Provide the [X, Y] coordinate of the cell's center where the given text is located.  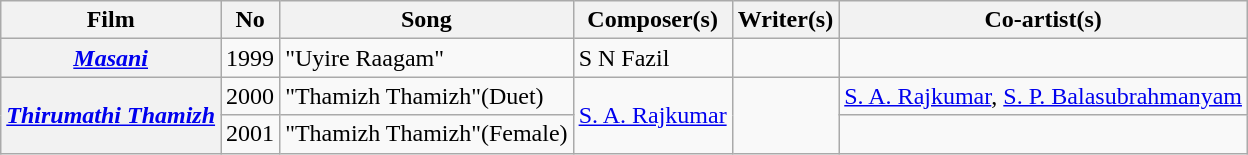
1999 [250, 58]
Song [426, 20]
No [250, 20]
Co-artist(s) [1044, 20]
Writer(s) [786, 20]
S. A. Rajkumar, S. P. Balasubrahmanyam [1044, 96]
2001 [250, 134]
Composer(s) [652, 20]
2000 [250, 96]
Masani [111, 58]
"Thamizh Thamizh"(Female) [426, 134]
Film [111, 20]
S. A. Rajkumar [652, 115]
S N Fazil [652, 58]
Thirumathi Thamizh [111, 115]
"Thamizh Thamizh"(Duet) [426, 96]
"Uyire Raagam" [426, 58]
